Return (X, Y) of the center of cell containing provided text 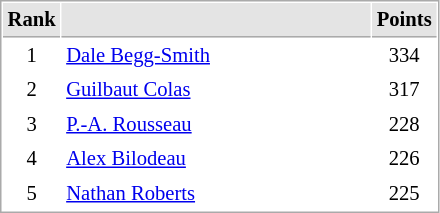
226 (404, 158)
Points (404, 20)
225 (404, 194)
Rank (32, 20)
Guilbaut Colas (216, 90)
P.-A. Rousseau (216, 124)
Nathan Roberts (216, 194)
334 (404, 56)
2 (32, 90)
5 (32, 194)
Dale Begg-Smith (216, 56)
3 (32, 124)
4 (32, 158)
1 (32, 56)
Alex Bilodeau (216, 158)
228 (404, 124)
317 (404, 90)
